Identify which cell holds the provided text, then report its [X, Y] central coordinate. 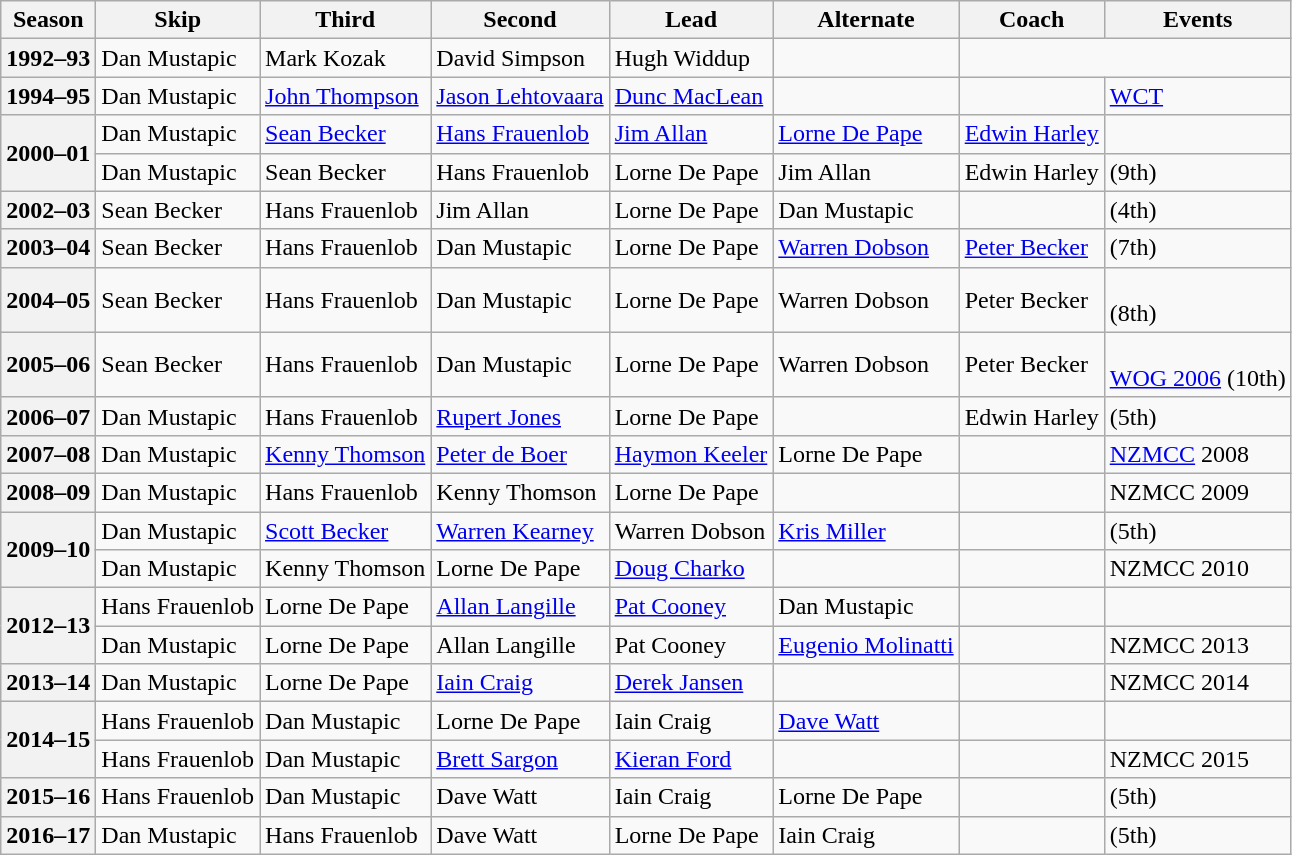
NZMCC 2009 [1198, 492]
Kieran Ford [691, 759]
Warren Kearney [520, 531]
Lead [691, 20]
Scott Becker [346, 531]
(7th) [1198, 248]
2015–16 [48, 797]
Coach [1032, 20]
Skip [178, 20]
NZMCC 2010 [1198, 569]
Rupert Jones [520, 416]
NZMCC 2015 [1198, 759]
2002–03 [48, 210]
Kris Miller [866, 531]
John Thompson [346, 96]
(9th) [1198, 172]
2003–04 [48, 248]
Jason Lehtovaara [520, 96]
WCT [1198, 96]
Haymon Keeler [691, 454]
2016–17 [48, 835]
Third [346, 20]
2014–15 [48, 740]
NZMCC 2014 [1198, 683]
Doug Charko [691, 569]
Peter de Boer [520, 454]
(4th) [1198, 210]
Brett Sargon [520, 759]
Season [48, 20]
Mark Kozak [346, 58]
NZMCC 2013 [1198, 645]
2012–13 [48, 626]
2008–09 [48, 492]
Eugenio Molinatti [866, 645]
Events [1198, 20]
NZMCC 2008 [1198, 454]
2004–05 [48, 300]
2009–10 [48, 550]
2005–06 [48, 364]
Alternate [866, 20]
Derek Jansen [691, 683]
(8th) [1198, 300]
1992–93 [48, 58]
2007–08 [48, 454]
2000–01 [48, 153]
David Simpson [520, 58]
1994–95 [48, 96]
Second [520, 20]
WOG 2006 (10th) [1198, 364]
2013–14 [48, 683]
Dunc MacLean [691, 96]
2006–07 [48, 416]
Hugh Widdup [691, 58]
